Capture the cell that displays the provided text and extract its [x, y] central coordinate. 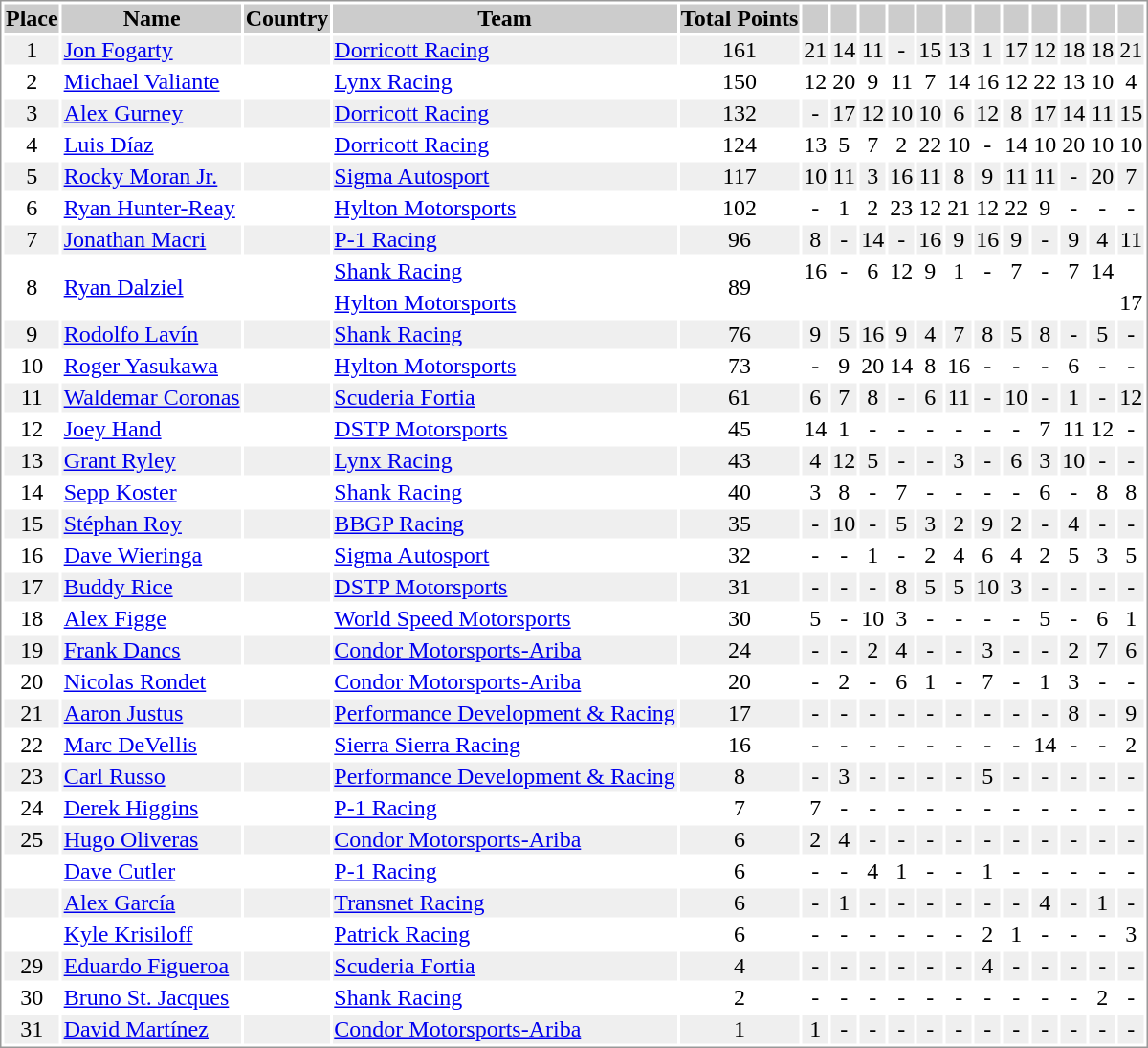
Luis Díaz [151, 145]
89 [739, 287]
Jonathan Macri [151, 240]
World Speed Motorsports [505, 619]
117 [739, 177]
35 [739, 524]
Sepp Koster [151, 493]
Hugo Oliveras [151, 839]
19 [32, 650]
Transnet Racing [505, 903]
Dave Wieringa [151, 556]
Jon Fogarty [151, 51]
Place [32, 18]
Grant Ryley [151, 460]
40 [739, 493]
Alex García [151, 903]
25 [32, 839]
102 [739, 208]
Ryan Hunter-Reay [151, 208]
Stéphan Roy [151, 524]
43 [739, 460]
Nicolas Rondet [151, 682]
Dave Cutler [151, 872]
Buddy Rice [151, 587]
Waldemar Coronas [151, 397]
Sierra Sierra Racing [505, 746]
Joey Hand [151, 430]
Alex Figge [151, 619]
32 [739, 556]
Total Points [739, 18]
Marc DeVellis [151, 746]
David Martínez [151, 1029]
45 [739, 430]
161 [739, 51]
Michael Valiante [151, 81]
73 [739, 367]
Frank Dancs [151, 650]
Roger Yasukawa [151, 367]
124 [739, 145]
Aaron Justus [151, 713]
Bruno St. Jacques [151, 998]
150 [739, 81]
Kyle Krisiloff [151, 935]
29 [32, 966]
Rodolfo Lavín [151, 334]
Patrick Racing [505, 935]
Carl Russo [151, 776]
61 [739, 397]
Team [505, 18]
Alex Gurney [151, 114]
Rocky Moran Jr. [151, 177]
96 [739, 240]
132 [739, 114]
Country [287, 18]
Derek Higgins [151, 809]
76 [739, 334]
Eduardo Figueroa [151, 966]
Ryan Dalziel [151, 287]
Name [151, 18]
BBGP Racing [505, 524]
